Find where the given text appears and provide that cell's center as [x, y] coordinate. 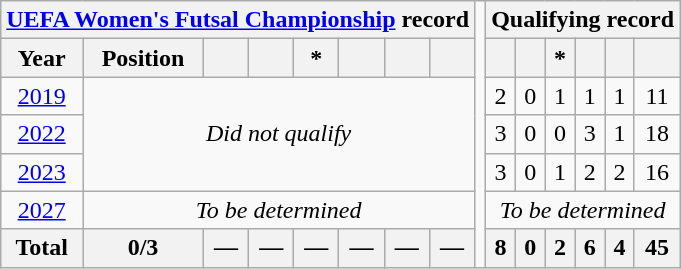
18 [656, 134]
Total [42, 248]
Year [42, 58]
UEFA Women's Futsal Championship record [238, 20]
6 [590, 248]
Qualifying record [583, 20]
2022 [42, 134]
0/3 [144, 248]
Did not qualify [279, 134]
8 [501, 248]
4 [620, 248]
16 [656, 172]
45 [656, 248]
Position [144, 58]
11 [656, 96]
2019 [42, 96]
2023 [42, 172]
2027 [42, 210]
